Return [x, y] of the center of cell containing provided text 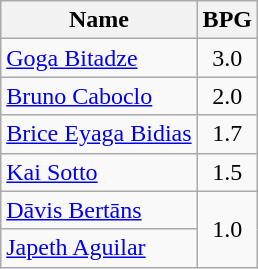
BPG [227, 20]
Brice Eyaga Bidias [99, 134]
Dāvis Bertāns [99, 210]
Name [99, 20]
Japeth Aguilar [99, 248]
Bruno Caboclo [99, 96]
1.7 [227, 134]
3.0 [227, 58]
1.0 [227, 229]
Kai Sotto [99, 172]
2.0 [227, 96]
1.5 [227, 172]
Goga Bitadze [99, 58]
